Identify which cell holds the provided text, then report its [X, Y] central coordinate. 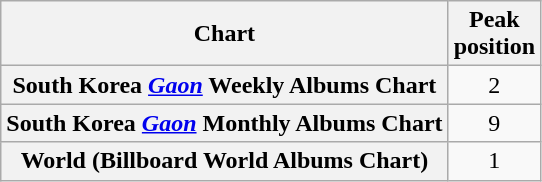
2 [494, 85]
Peakposition [494, 34]
1 [494, 161]
World (Billboard World Albums Chart) [224, 161]
9 [494, 123]
South Korea Gaon Weekly Albums Chart [224, 85]
South Korea Gaon Monthly Albums Chart [224, 123]
Chart [224, 34]
